Capture the cell that displays the provided text and extract its (x, y) central coordinate. 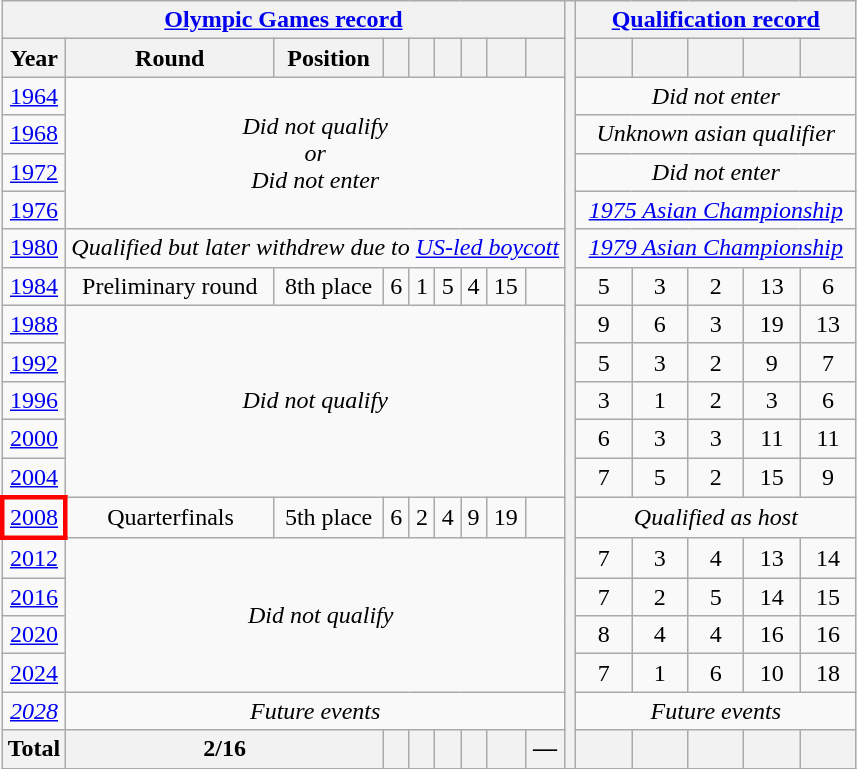
8th place (329, 286)
2004 (34, 478)
1972 (34, 172)
2000 (34, 438)
2024 (34, 673)
Qualified but later withdrew due to US-led boycott (316, 248)
1992 (34, 362)
Round (170, 58)
Total (34, 749)
1976 (34, 210)
2028 (34, 711)
1988 (34, 324)
5th place (329, 518)
1968 (34, 134)
2012 (34, 558)
Qualified as host (716, 518)
1975 Asian Championship (716, 210)
2020 (34, 635)
Olympic Games record (283, 20)
1964 (34, 96)
8 (604, 635)
1979 Asian Championship (716, 248)
18 (828, 673)
1980 (34, 248)
10 (772, 673)
Preliminary round (170, 286)
2016 (34, 597)
Year (34, 58)
— (544, 749)
Did not qualifyorDid not enter (316, 153)
1996 (34, 400)
Qualification record (716, 20)
Unknown asian qualifier (716, 134)
1984 (34, 286)
Position (329, 58)
2/16 (225, 749)
2008 (34, 518)
Quarterfinals (170, 518)
